From the cell containing the given text, extract its center point as [X, Y] coordinate. 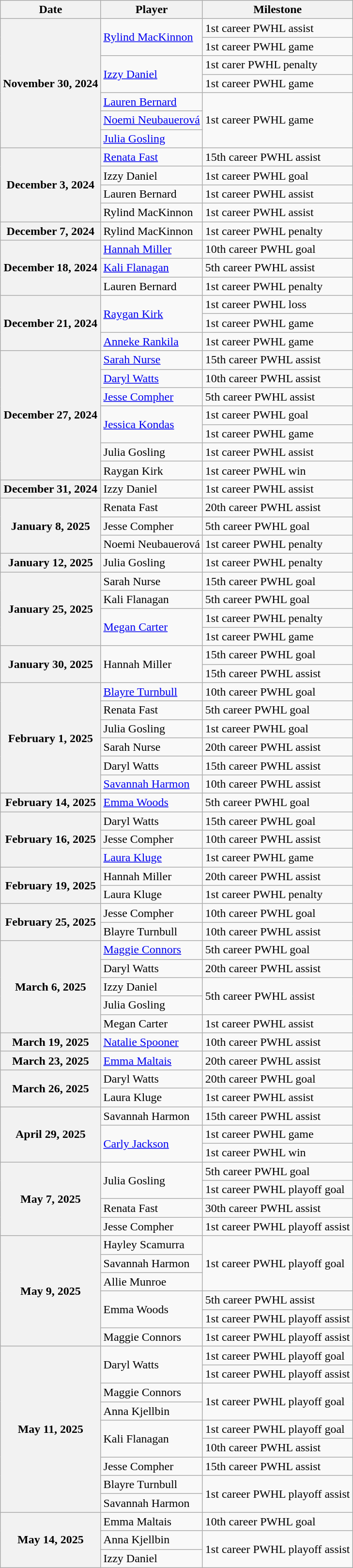
March 6, 2025 [50, 987]
February 16, 2025 [50, 839]
Carly Jackson [152, 1144]
February 19, 2025 [50, 885]
Natalie Spooner [152, 1042]
December 27, 2024 [50, 415]
20th career PWHL goal [277, 1079]
January 8, 2025 [50, 526]
May 9, 2025 [50, 1291]
May 7, 2025 [50, 1199]
May 11, 2025 [50, 1429]
December 31, 2024 [50, 489]
1st carer PWHL penalty [277, 65]
February 1, 2025 [50, 738]
30th career PWHL assist [277, 1208]
Jessica Kondas [152, 424]
November 30, 2024 [50, 83]
December 18, 2024 [50, 268]
February 14, 2025 [50, 802]
December 7, 2024 [50, 231]
Player [152, 10]
January 25, 2025 [50, 609]
Date [50, 10]
March 23, 2025 [50, 1060]
January 30, 2025 [50, 664]
Anneke Rankila [152, 342]
March 26, 2025 [50, 1088]
February 25, 2025 [50, 922]
January 12, 2025 [50, 563]
1st career PWHL loss [277, 305]
Milestone [277, 10]
March 19, 2025 [50, 1042]
December 21, 2024 [50, 323]
December 3, 2024 [50, 185]
Hayley Scamurra [152, 1245]
May 14, 2025 [50, 1540]
April 29, 2025 [50, 1134]
Allie Munroe [152, 1282]
